From the cell containing the given text, extract its center point as [x, y] coordinate. 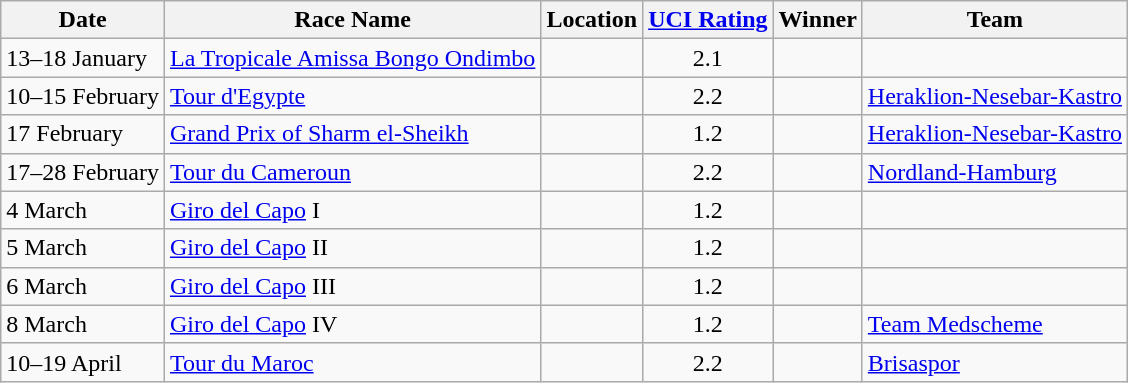
Winner [818, 20]
4 March [83, 210]
5 March [83, 248]
Location [592, 20]
10–19 April [83, 362]
17 February [83, 134]
Nordland-Hamburg [994, 172]
Giro del Capo III [352, 286]
6 March [83, 286]
Brisaspor [994, 362]
Date [83, 20]
Team [994, 20]
2.1 [708, 58]
Team Medscheme [994, 324]
Tour d'Egypte [352, 96]
Giro del Capo IV [352, 324]
Giro del Capo I [352, 210]
Tour du Maroc [352, 362]
13–18 January [83, 58]
10–15 February [83, 96]
Giro del Capo II [352, 248]
Tour du Cameroun [352, 172]
UCI Rating [708, 20]
17–28 February [83, 172]
Grand Prix of Sharm el-Sheikh [352, 134]
8 March [83, 324]
Race Name [352, 20]
La Tropicale Amissa Bongo Ondimbo [352, 58]
